Return (X, Y) of the center of cell containing provided text 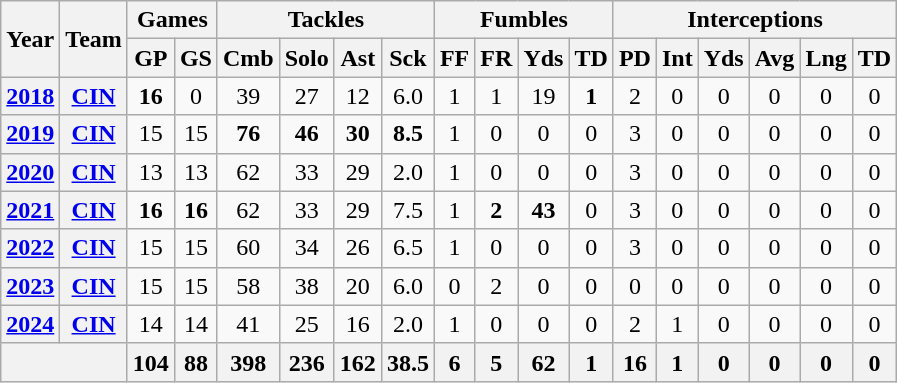
2018 (30, 96)
Year (30, 39)
Solo (306, 58)
FF (454, 58)
30 (358, 134)
2022 (30, 248)
398 (248, 362)
Int (677, 58)
Fumbles (524, 20)
6.5 (408, 248)
60 (248, 248)
104 (150, 362)
GP (150, 58)
38.5 (408, 362)
Cmb (248, 58)
46 (306, 134)
20 (358, 286)
34 (306, 248)
Avg (774, 58)
Ast (358, 58)
88 (196, 362)
19 (544, 96)
Team (94, 39)
Sck (408, 58)
27 (306, 96)
38 (306, 286)
39 (248, 96)
6 (454, 362)
2024 (30, 324)
PD (634, 58)
162 (358, 362)
12 (358, 96)
Games (172, 20)
2019 (30, 134)
236 (306, 362)
8.5 (408, 134)
7.5 (408, 210)
2023 (30, 286)
5 (496, 362)
2021 (30, 210)
58 (248, 286)
76 (248, 134)
GS (196, 58)
FR (496, 58)
Tackles (326, 20)
Lng (826, 58)
41 (248, 324)
25 (306, 324)
26 (358, 248)
43 (544, 210)
2020 (30, 172)
Interceptions (754, 20)
